Identify which cell holds the provided text, then report its (X, Y) central coordinate. 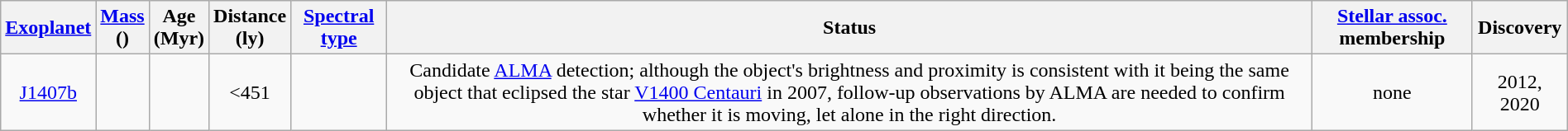
Spectral type (339, 28)
Status (850, 28)
<451 (250, 92)
Distance(ly) (250, 28)
Age(Myr) (179, 28)
Mass() (122, 28)
Exoplanet (48, 28)
Stellar assoc. membership (1393, 28)
J1407b (48, 92)
Discovery (1520, 28)
none (1393, 92)
2012, 2020 (1520, 92)
